Locate the cell with the specified text and output its [x, y] center coordinate. 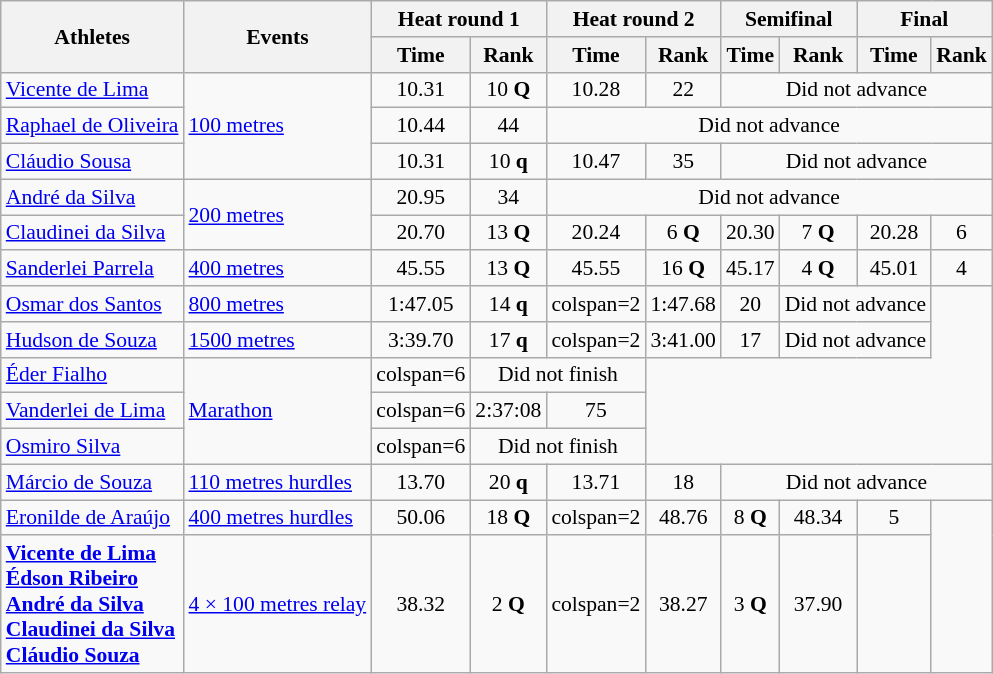
6 Q [682, 233]
Sanderlei Parrela [92, 269]
13.70 [420, 482]
10 q [508, 162]
20.28 [894, 233]
16 Q [682, 269]
400 metres [277, 269]
2:37:08 [508, 411]
Claudinei da Silva [92, 233]
10.44 [420, 126]
Márcio de Souza [92, 482]
Heat round 2 [634, 19]
10.28 [596, 90]
Osmiro Silva [92, 447]
Vicente de LimaÉdson RibeiroAndré da SilvaClaudinei da SilvaCláudio Souza [92, 605]
44 [508, 126]
37.90 [818, 605]
Heat round 1 [458, 19]
35 [682, 162]
48.76 [682, 518]
20 q [508, 482]
Marathon [277, 410]
38.32 [420, 605]
3:41.00 [682, 340]
5 [894, 518]
22 [682, 90]
Raphael de Oliveira [92, 126]
4 Q [818, 269]
Semifinal [789, 19]
7 Q [818, 233]
1:47.05 [420, 304]
10 Q [508, 90]
1:47.68 [682, 304]
Éder Fialho [92, 375]
45.01 [894, 269]
6 [962, 233]
3 Q [750, 605]
34 [508, 197]
Final [924, 19]
2 Q [508, 605]
Vanderlei de Lima [92, 411]
Eronilde de Araújo [92, 518]
10.47 [596, 162]
800 metres [277, 304]
20.95 [420, 197]
8 Q [750, 518]
17 [750, 340]
38.27 [682, 605]
400 metres hurdles [277, 518]
200 metres [277, 214]
48.34 [818, 518]
110 metres hurdles [277, 482]
Osmar dos Santos [92, 304]
75 [596, 411]
Cláudio Sousa [92, 162]
20.70 [420, 233]
13.71 [596, 482]
20.30 [750, 233]
100 metres [277, 126]
18 Q [508, 518]
4 × 100 metres relay [277, 605]
14 q [508, 304]
1500 metres [277, 340]
45.17 [750, 269]
20 [750, 304]
3:39.70 [420, 340]
20.24 [596, 233]
50.06 [420, 518]
Athletes [92, 36]
André da Silva [92, 197]
Vicente de Lima [92, 90]
4 [962, 269]
Events [277, 36]
18 [682, 482]
Hudson de Souza [92, 340]
17 q [508, 340]
